Capture the cell that displays the provided text and extract its [x, y] central coordinate. 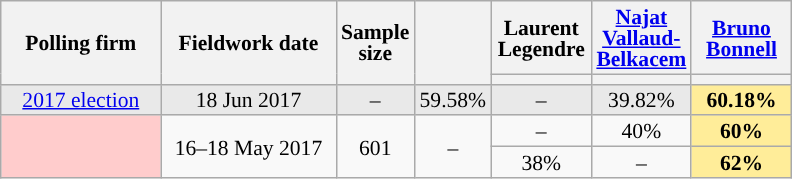
Bruno Bonnell [741, 38]
Najat Vallaud-Belkacem [641, 38]
60% [741, 132]
Samplesize [375, 42]
40% [641, 132]
Fieldwork date [248, 42]
38% [541, 162]
Polling firm [81, 42]
16–18 May 2017 [248, 147]
62% [741, 162]
18 Jun 2017 [248, 100]
2017 election [81, 100]
39.82% [641, 100]
601 [375, 147]
59.58% [452, 100]
Laurent Legendre [541, 38]
60.18% [741, 100]
